Extract the [X, Y] coordinate from the center of the cell holding the provided text.  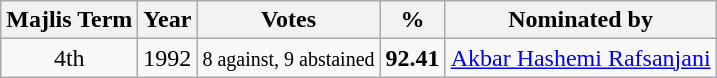
% [412, 20]
92.41 [412, 58]
Majlis Term [70, 20]
Votes [288, 20]
Akbar Hashemi Rafsanjani [580, 58]
4th [70, 58]
1992 [168, 58]
8 against, 9 abstained [288, 58]
Year [168, 20]
Nominated by [580, 20]
